Return the [x, y] coordinate for the center point of the cell that contains the specified text.  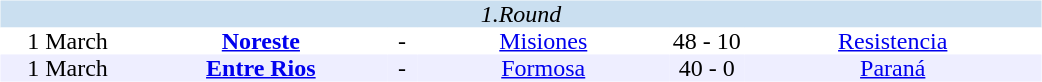
Noreste [262, 42]
Formosa [544, 68]
Resistencia [893, 42]
40 - 0 [707, 68]
1.Round [520, 14]
Misiones [544, 42]
48 - 10 [707, 42]
Paraná [893, 68]
Entre Rios [262, 68]
